Pinpoint the cell where the given text exists, returning its [X, Y] midpoint coordinate. 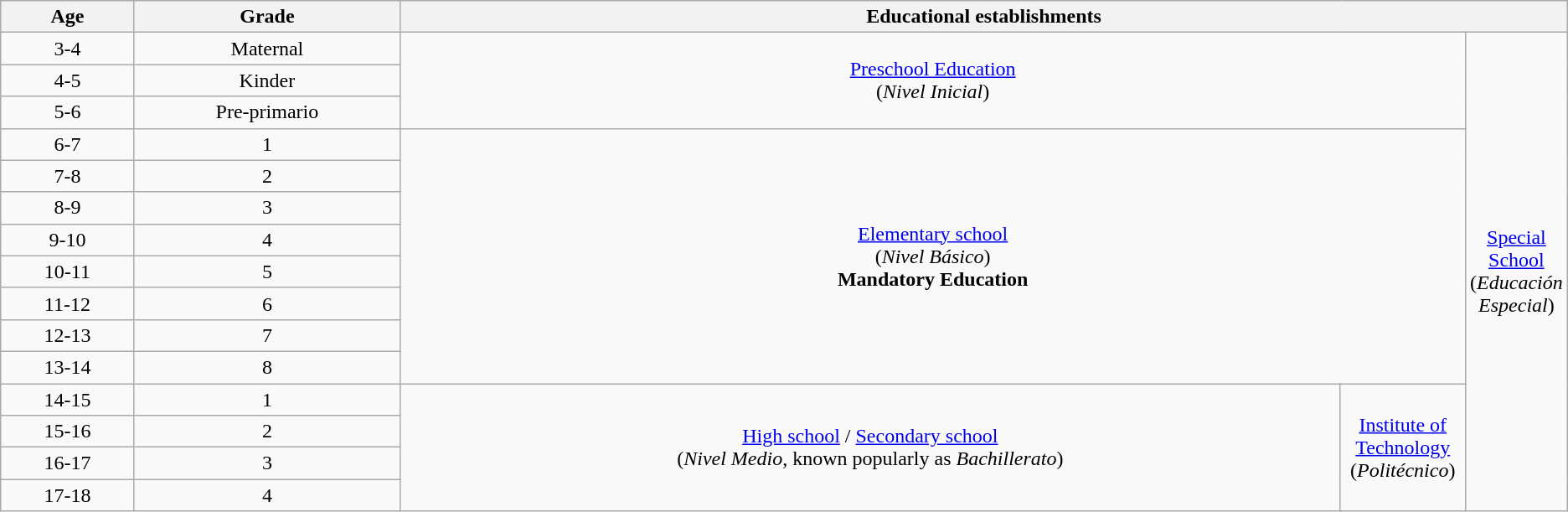
Age [67, 17]
5-6 [67, 112]
12-13 [67, 335]
13-14 [67, 367]
17-18 [67, 495]
Institute of Technology(Politécnico) [1403, 447]
Elementary school(Nivel Básico)Mandatory Education [933, 256]
Educational establishments [984, 17]
4-5 [67, 80]
7-8 [67, 176]
14-15 [67, 400]
Kinder [267, 80]
8-9 [67, 208]
6-7 [67, 144]
16-17 [67, 463]
Special School(Educación Especial) [1517, 272]
Preschool Education(Nivel Inicial) [933, 80]
Grade [267, 17]
5 [267, 272]
8 [267, 367]
Pre-primario [267, 112]
7 [267, 335]
6 [267, 303]
11-12 [67, 303]
9-10 [67, 240]
10-11 [67, 272]
3-4 [67, 49]
15-16 [67, 432]
High school / Secondary school(Nivel Medio, known popularly as Bachillerato) [870, 447]
Maternal [267, 49]
